Locate the cell with the specified text and output its [X, Y] center coordinate. 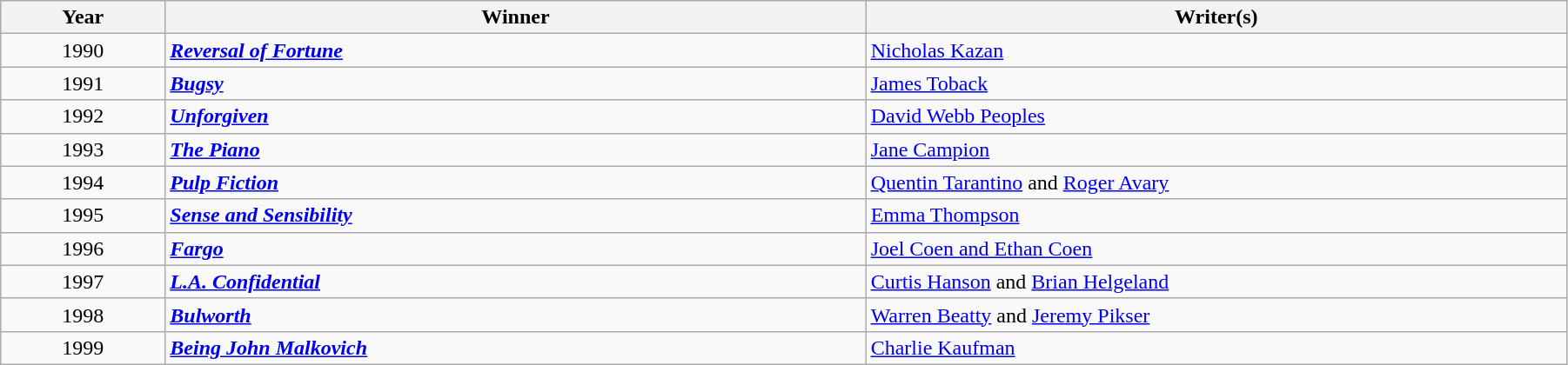
1995 [84, 216]
Nicholas Kazan [1216, 50]
Reversal of Fortune [515, 50]
1994 [84, 182]
Fargo [515, 249]
1992 [84, 116]
Writer(s) [1216, 17]
1997 [84, 282]
Warren Beatty and Jeremy Pikser [1216, 315]
Bugsy [515, 83]
James Toback [1216, 83]
Year [84, 17]
1999 [84, 348]
Curtis Hanson and Brian Helgeland [1216, 282]
Charlie Kaufman [1216, 348]
Quentin Tarantino and Roger Avary [1216, 182]
The Piano [515, 149]
Unforgiven [515, 116]
Sense and Sensibility [515, 216]
1993 [84, 149]
David Webb Peoples [1216, 116]
Emma Thompson [1216, 216]
Bulworth [515, 315]
Jane Campion [1216, 149]
1996 [84, 249]
Joel Coen and Ethan Coen [1216, 249]
Being John Malkovich [515, 348]
L.A. Confidential [515, 282]
1990 [84, 50]
1998 [84, 315]
1991 [84, 83]
Winner [515, 17]
Pulp Fiction [515, 182]
